From the cell containing the given text, extract its center point as [X, Y] coordinate. 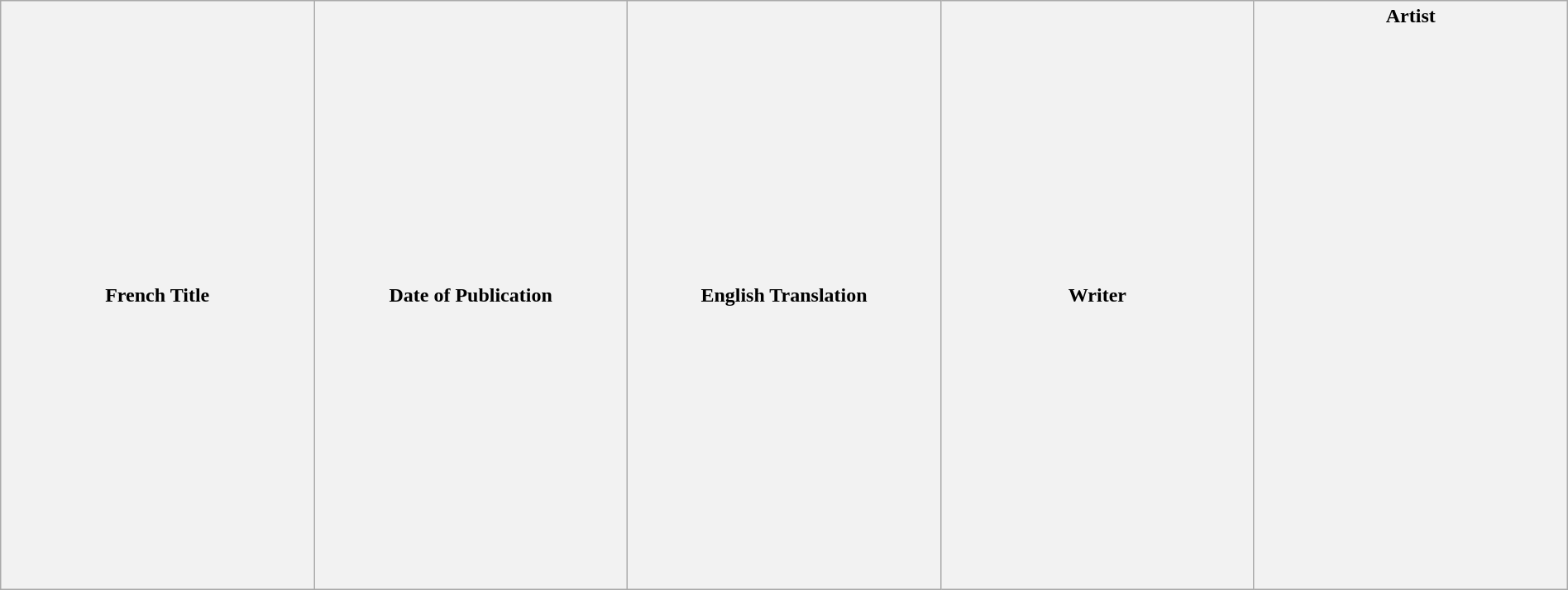
French Title [157, 296]
English Translation [784, 296]
Artist [1411, 296]
Date of Publication [471, 296]
Writer [1097, 296]
